Capture the cell that displays the provided text and extract its [X, Y] central coordinate. 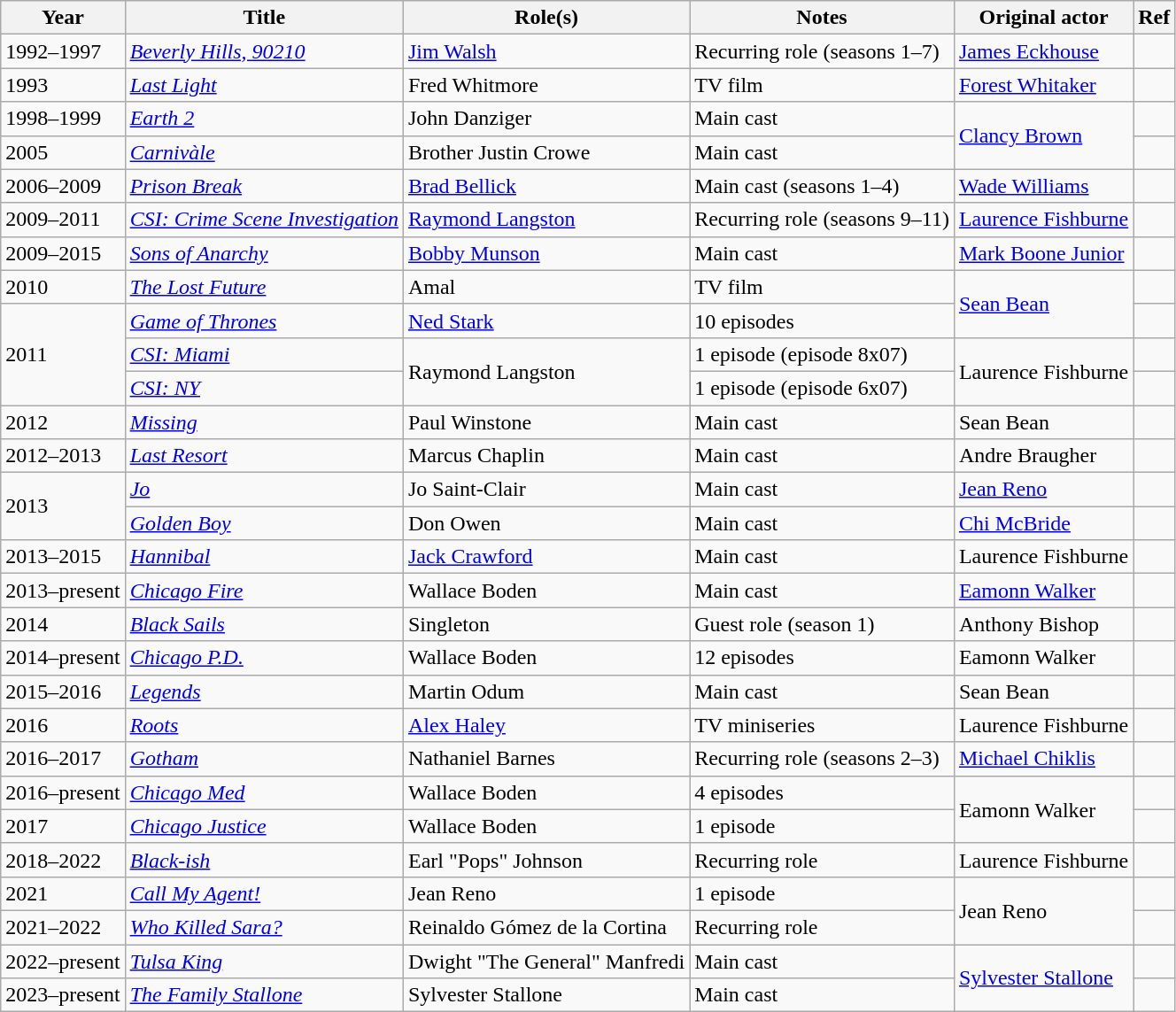
2017 [63, 826]
1998–1999 [63, 119]
Missing [264, 422]
Black-ish [264, 860]
Don Owen [545, 523]
Earth 2 [264, 119]
Chicago Justice [264, 826]
Singleton [545, 624]
2023–present [63, 995]
2016 [63, 725]
2013 [63, 506]
Wade Williams [1043, 186]
1992–1997 [63, 51]
Recurring role (seasons 9–11) [822, 220]
TV miniseries [822, 725]
2022–present [63, 961]
Paul Winstone [545, 422]
Main cast (seasons 1–4) [822, 186]
Earl "Pops" Johnson [545, 860]
Forest Whitaker [1043, 85]
Notes [822, 18]
Recurring role (seasons 1–7) [822, 51]
Carnivàle [264, 152]
Brad Bellick [545, 186]
CSI: NY [264, 388]
Chicago P.D. [264, 658]
2011 [63, 354]
2012–2013 [63, 456]
Chicago Fire [264, 591]
Amal [545, 287]
Mark Boone Junior [1043, 253]
2005 [63, 152]
Prison Break [264, 186]
2014 [63, 624]
Jo Saint-Clair [545, 490]
The Lost Future [264, 287]
Ned Stark [545, 321]
Jack Crawford [545, 557]
The Family Stallone [264, 995]
Roots [264, 725]
Role(s) [545, 18]
Brother Justin Crowe [545, 152]
Golden Boy [264, 523]
James Eckhouse [1043, 51]
Marcus Chaplin [545, 456]
4 episodes [822, 792]
Dwight "The General" Manfredi [545, 961]
Legends [264, 691]
Anthony Bishop [1043, 624]
Chicago Med [264, 792]
12 episodes [822, 658]
Reinaldo Gómez de la Cortina [545, 927]
Title [264, 18]
2009–2015 [63, 253]
1993 [63, 85]
Bobby Munson [545, 253]
Jo [264, 490]
2006–2009 [63, 186]
Andre Braugher [1043, 456]
Last Resort [264, 456]
2016–present [63, 792]
2021–2022 [63, 927]
Year [63, 18]
2010 [63, 287]
Who Killed Sara? [264, 927]
Martin Odum [545, 691]
Sons of Anarchy [264, 253]
Last Light [264, 85]
10 episodes [822, 321]
2009–2011 [63, 220]
2013–present [63, 591]
2014–present [63, 658]
Ref [1155, 18]
Black Sails [264, 624]
Fred Whitmore [545, 85]
2013–2015 [63, 557]
CSI: Miami [264, 354]
CSI: Crime Scene Investigation [264, 220]
Clancy Brown [1043, 135]
Chi McBride [1043, 523]
Michael Chiklis [1043, 759]
2016–2017 [63, 759]
2015–2016 [63, 691]
Guest role (season 1) [822, 624]
1 episode (episode 6x07) [822, 388]
Gotham [264, 759]
Jim Walsh [545, 51]
Game of Thrones [264, 321]
Recurring role (seasons 2–3) [822, 759]
2021 [63, 893]
John Danziger [545, 119]
Hannibal [264, 557]
Nathaniel Barnes [545, 759]
Alex Haley [545, 725]
1 episode (episode 8x07) [822, 354]
2018–2022 [63, 860]
2012 [63, 422]
Beverly Hills, 90210 [264, 51]
Tulsa King [264, 961]
Original actor [1043, 18]
Call My Agent! [264, 893]
